Extract the [X, Y] coordinate from the center of the cell holding the provided text.  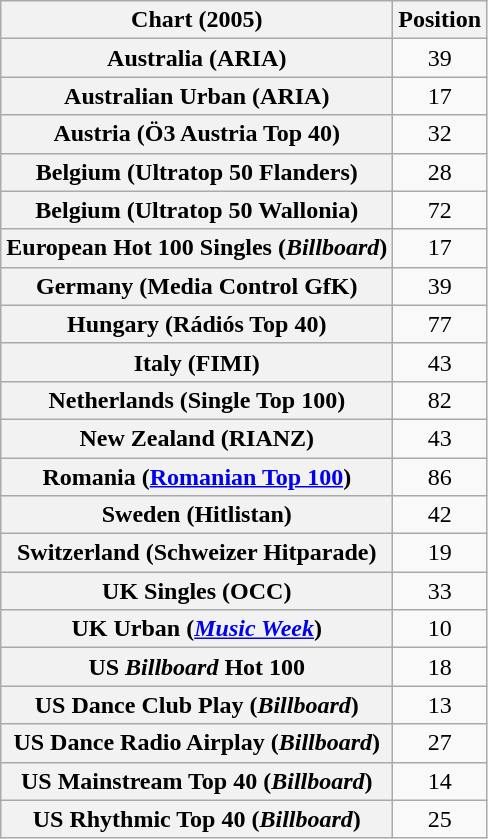
32 [440, 134]
New Zealand (RIANZ) [197, 438]
Belgium (Ultratop 50 Wallonia) [197, 210]
Belgium (Ultratop 50 Flanders) [197, 172]
European Hot 100 Singles (Billboard) [197, 248]
UK Singles (OCC) [197, 591]
US Dance Club Play (Billboard) [197, 705]
US Mainstream Top 40 (Billboard) [197, 781]
Romania (Romanian Top 100) [197, 477]
Sweden (Hitlistan) [197, 515]
13 [440, 705]
19 [440, 553]
Germany (Media Control GfK) [197, 286]
UK Urban (Music Week) [197, 629]
Australian Urban (ARIA) [197, 96]
27 [440, 743]
18 [440, 667]
Hungary (Rádiós Top 40) [197, 324]
33 [440, 591]
28 [440, 172]
72 [440, 210]
Position [440, 20]
US Billboard Hot 100 [197, 667]
Austria (Ö3 Austria Top 40) [197, 134]
25 [440, 819]
82 [440, 400]
14 [440, 781]
Netherlands (Single Top 100) [197, 400]
86 [440, 477]
US Rhythmic Top 40 (Billboard) [197, 819]
77 [440, 324]
US Dance Radio Airplay (Billboard) [197, 743]
Chart (2005) [197, 20]
Switzerland (Schweizer Hitparade) [197, 553]
10 [440, 629]
Australia (ARIA) [197, 58]
42 [440, 515]
Italy (FIMI) [197, 362]
